Search for the cell housing the specified text and yield its [X, Y] center coordinate. 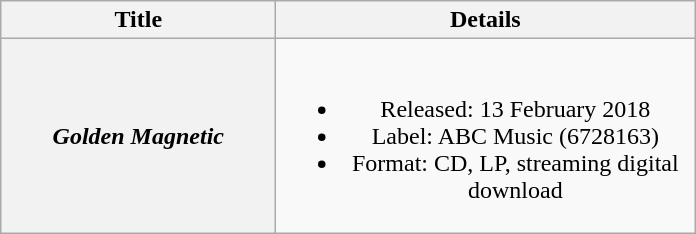
Golden Magnetic [138, 136]
Released: 13 February 2018Label: ABC Music (6728163)Format: CD, LP, streaming digital download [486, 136]
Title [138, 20]
Details [486, 20]
